Capture the cell that displays the provided text and extract its (x, y) central coordinate. 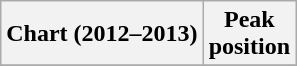
Chart (2012–2013) (102, 34)
Peakposition (249, 34)
